From the cell containing the given text, extract its center point as (x, y) coordinate. 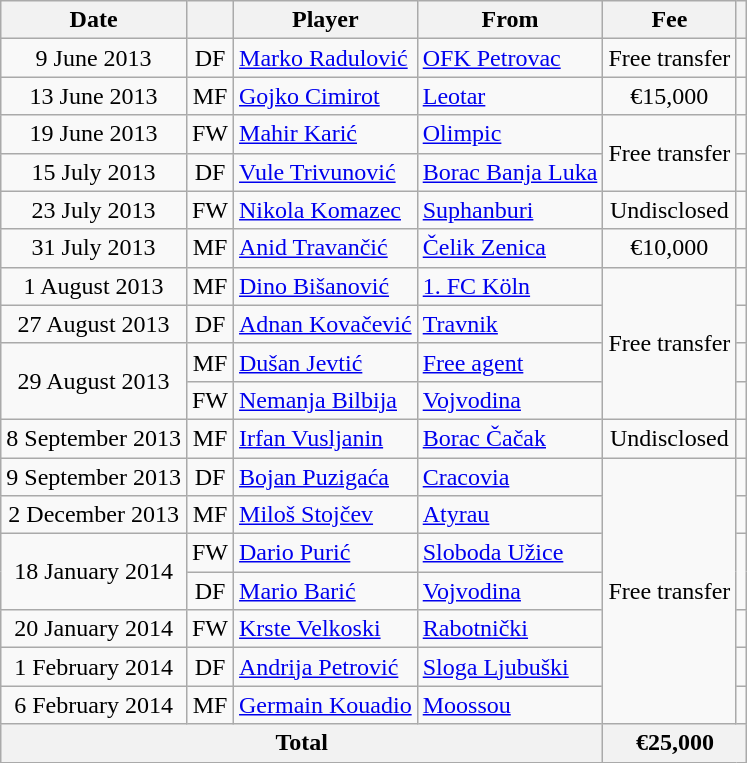
15 July 2013 (94, 172)
19 June 2013 (94, 134)
Borac Čačak (510, 438)
13 June 2013 (94, 96)
Sloboda Užice (510, 553)
1. FC Köln (510, 286)
Čelik Zenica (510, 248)
29 August 2013 (94, 381)
Mahir Karić (326, 134)
31 July 2013 (94, 248)
OFK Petrovac (510, 58)
Anid Travančić (326, 248)
1 February 2014 (94, 667)
Fee (670, 20)
Bojan Puzigaća (326, 477)
Total (302, 743)
€25,000 (675, 743)
Borac Banja Luka (510, 172)
Mario Barić (326, 591)
Travnik (510, 324)
Moossou (510, 705)
Adnan Kovačević (326, 324)
Sloga Ljubuški (510, 667)
Dario Purić (326, 553)
Miloš Stojčev (326, 515)
27 August 2013 (94, 324)
9 September 2013 (94, 477)
Nemanja Bilbija (326, 400)
Free agent (510, 362)
Nikola Komazec (326, 210)
Leotar (510, 96)
Gojko Cimirot (326, 96)
Atyrau (510, 515)
€15,000 (670, 96)
Andrija Petrović (326, 667)
Cracovia (510, 477)
Marko Radulović (326, 58)
Krste Velkoski (326, 629)
Suphanburi (510, 210)
8 September 2013 (94, 438)
18 January 2014 (94, 572)
23 July 2013 (94, 210)
Dino Bišanović (326, 286)
Olimpic (510, 134)
Player (326, 20)
20 January 2014 (94, 629)
€10,000 (670, 248)
Date (94, 20)
9 June 2013 (94, 58)
Germain Kouadio (326, 705)
Dušan Jevtić (326, 362)
Vule Trivunović (326, 172)
6 February 2014 (94, 705)
Irfan Vusljanin (326, 438)
1 August 2013 (94, 286)
2 December 2013 (94, 515)
From (510, 20)
Rabotnički (510, 629)
